From the cell containing the given text, extract its center point as [x, y] coordinate. 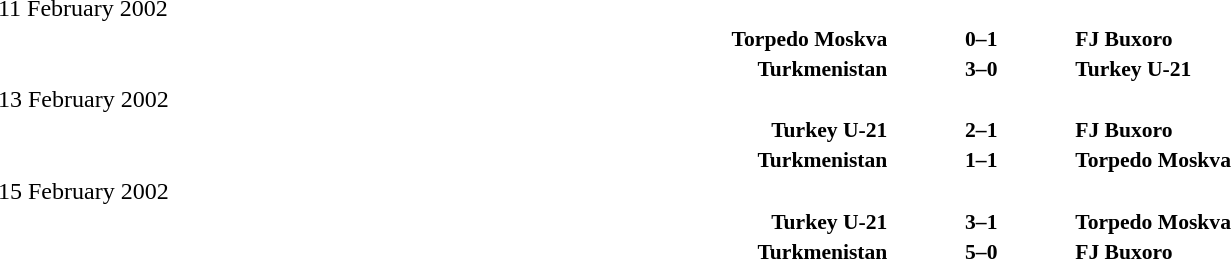
2–1 [981, 130]
1–1 [981, 160]
3–0 [981, 68]
0–1 [981, 38]
3–1 [981, 222]
